Output the [x, y] coordinate of the center of the cell containing the given text.  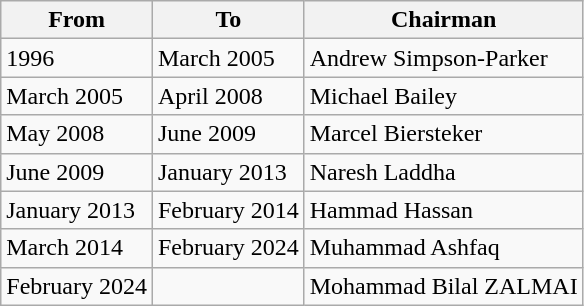
Hammad Hassan [444, 210]
To [228, 20]
Chairman [444, 20]
Muhammad Ashfaq [444, 248]
Naresh Laddha [444, 172]
April 2008 [228, 96]
Michael Bailey [444, 96]
1996 [77, 58]
Andrew Simpson-Parker [444, 58]
Marcel Biersteker [444, 134]
March 2014 [77, 248]
Mohammad Bilal ZALMAI [444, 286]
From [77, 20]
February 2014 [228, 210]
May 2008 [77, 134]
